Determine the (x, y) coordinate at the center of the cell enclosing the given text.  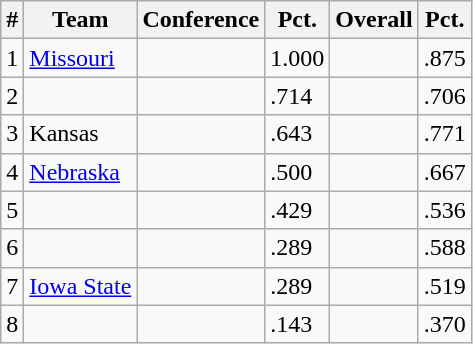
Iowa State (80, 286)
.667 (444, 172)
6 (12, 248)
Conference (201, 20)
.588 (444, 248)
.875 (444, 58)
2 (12, 96)
1.000 (298, 58)
5 (12, 210)
.143 (298, 324)
.771 (444, 134)
.536 (444, 210)
.429 (298, 210)
# (12, 20)
8 (12, 324)
Kansas (80, 134)
Team (80, 20)
.500 (298, 172)
.370 (444, 324)
Nebraska (80, 172)
.643 (298, 134)
.519 (444, 286)
1 (12, 58)
.706 (444, 96)
3 (12, 134)
Missouri (80, 58)
4 (12, 172)
.714 (298, 96)
7 (12, 286)
Overall (374, 20)
